Scan for the cell matching the given text and deliver its [X, Y] coordinate at center. 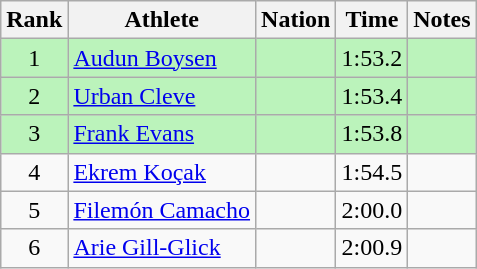
5 [34, 210]
2:00.9 [372, 248]
1:53.8 [372, 134]
Nation [296, 20]
2:00.0 [372, 210]
1 [34, 58]
Arie Gill-Glick [162, 248]
Notes [442, 20]
4 [34, 172]
6 [34, 248]
2 [34, 96]
Athlete [162, 20]
Urban Cleve [162, 96]
Filemón Camacho [162, 210]
1:53.4 [372, 96]
Rank [34, 20]
Time [372, 20]
Ekrem Koçak [162, 172]
Frank Evans [162, 134]
3 [34, 134]
1:54.5 [372, 172]
1:53.2 [372, 58]
Audun Boysen [162, 58]
